Return (x, y) of the center of cell containing provided text 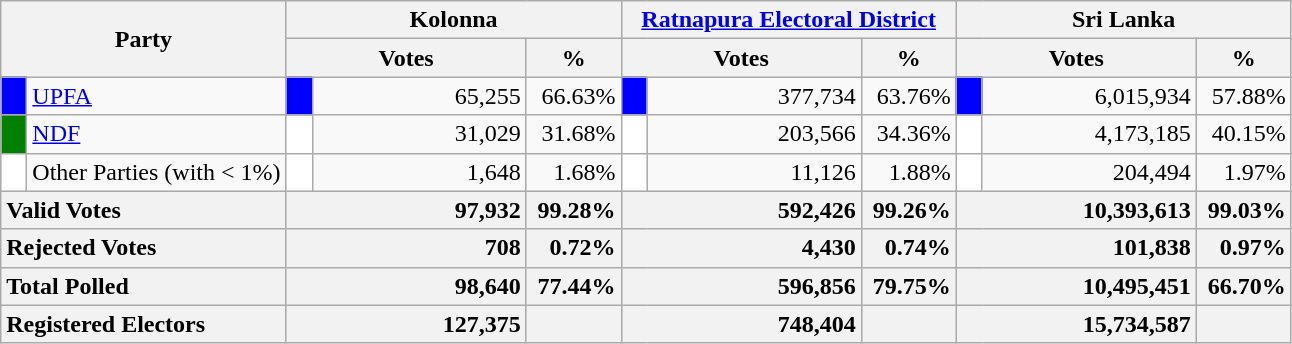
UPFA (156, 96)
10,495,451 (1076, 286)
Party (144, 39)
1.68% (574, 172)
57.88% (1244, 96)
1.97% (1244, 172)
40.15% (1244, 134)
66.63% (574, 96)
15,734,587 (1076, 324)
34.36% (908, 134)
596,856 (741, 286)
31,029 (419, 134)
Kolonna (454, 20)
31.68% (574, 134)
NDF (156, 134)
127,375 (406, 324)
377,734 (754, 96)
97,932 (406, 210)
592,426 (741, 210)
65,255 (419, 96)
99.26% (908, 210)
Total Polled (144, 286)
203,566 (754, 134)
11,126 (754, 172)
6,015,934 (1089, 96)
77.44% (574, 286)
101,838 (1076, 248)
4,430 (741, 248)
Rejected Votes (144, 248)
708 (406, 248)
1.88% (908, 172)
10,393,613 (1076, 210)
Ratnapura Electoral District (788, 20)
1,648 (419, 172)
66.70% (1244, 286)
Valid Votes (144, 210)
0.74% (908, 248)
Other Parties (with < 1%) (156, 172)
Registered Electors (144, 324)
99.03% (1244, 210)
748,404 (741, 324)
63.76% (908, 96)
98,640 (406, 286)
79.75% (908, 286)
Sri Lanka (1124, 20)
4,173,185 (1089, 134)
0.97% (1244, 248)
99.28% (574, 210)
204,494 (1089, 172)
0.72% (574, 248)
